Return the [x, y] coordinate for the center point of the cell that contains the specified text.  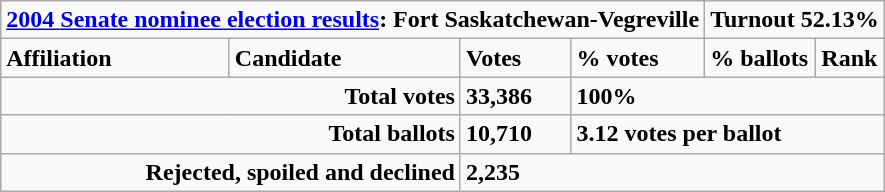
Rejected, spoiled and declined [231, 172]
% votes [638, 58]
Rank [850, 58]
2004 Senate nominee election results: Fort Saskatchewan-Vegreville [353, 20]
2,235 [672, 172]
Turnout 52.13% [795, 20]
Candidate [344, 58]
% ballots [760, 58]
10,710 [516, 134]
Total ballots [231, 134]
100% [728, 96]
Affiliation [116, 58]
33,386 [516, 96]
Total votes [231, 96]
3.12 votes per ballot [728, 134]
Votes [516, 58]
